Identify which cell holds the provided text, then report its [X, Y] central coordinate. 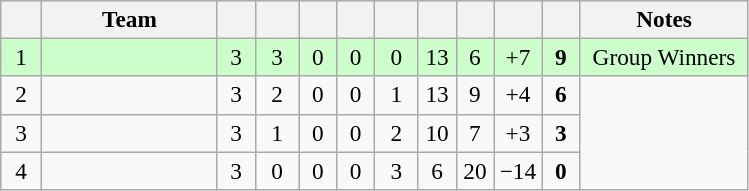
Notes [664, 19]
10 [437, 133]
Group Winners [664, 57]
+3 [518, 133]
20 [475, 170]
−14 [518, 170]
+4 [518, 95]
4 [22, 170]
7 [475, 133]
+7 [518, 57]
Team [130, 19]
